From the cell containing the given text, extract its center point as [X, Y] coordinate. 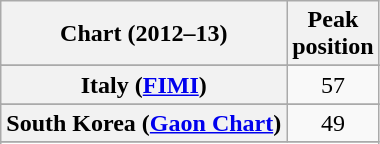
South Korea (Gaon Chart) [144, 123]
Peakposition [333, 34]
Italy (FIMI) [144, 85]
Chart (2012–13) [144, 34]
57 [333, 85]
49 [333, 123]
